Pinpoint the cell where the given text exists, returning its [x, y] midpoint coordinate. 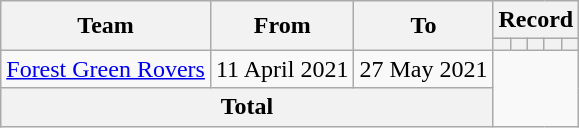
Total [247, 107]
Forest Green Rovers [106, 69]
Team [106, 26]
From [282, 26]
11 April 2021 [282, 69]
27 May 2021 [424, 69]
To [424, 26]
Record [536, 20]
